Capture the cell that displays the provided text and extract its (x, y) central coordinate. 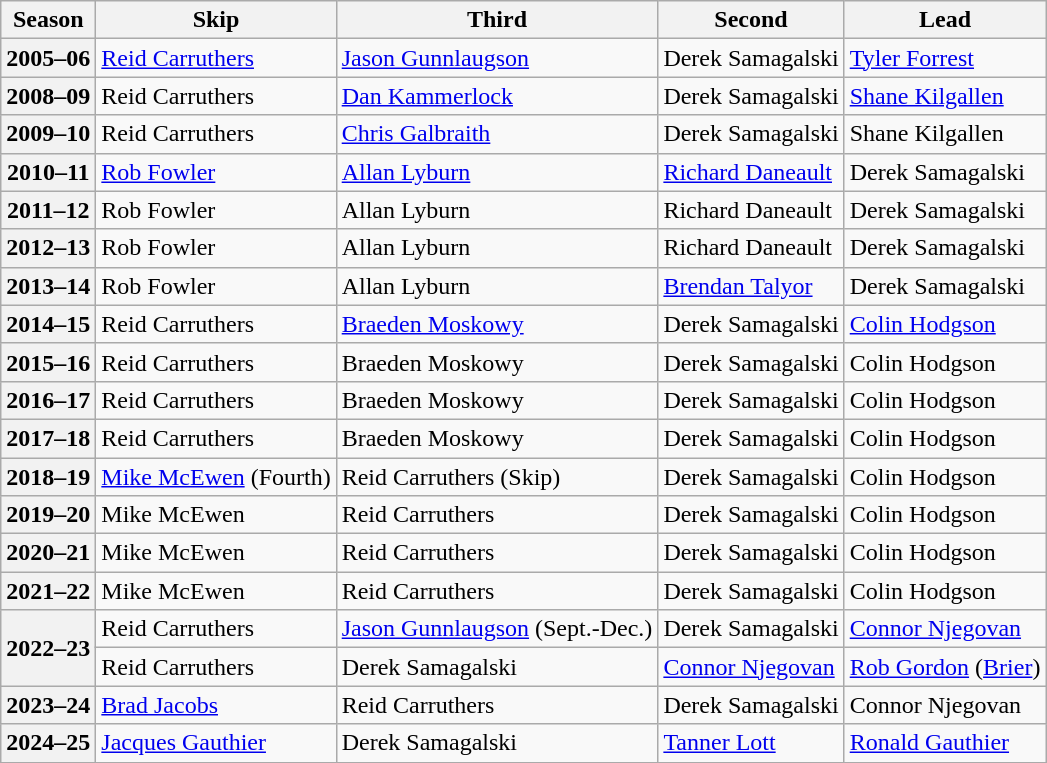
2010–11 (48, 172)
Tyler Forrest (945, 58)
Third (497, 20)
2011–12 (48, 210)
2019–20 (48, 515)
2021–22 (48, 591)
Jacques Gauthier (216, 743)
2023–24 (48, 705)
2024–25 (48, 743)
Season (48, 20)
Skip (216, 20)
Lead (945, 20)
Dan Kammerlock (497, 96)
Tanner Lott (751, 743)
Chris Galbraith (497, 134)
2018–19 (48, 477)
2022–23 (48, 648)
Jason Gunnlaugson (497, 58)
Brendan Talyor (751, 286)
Mike McEwen (Fourth) (216, 477)
2012–13 (48, 248)
Reid Carruthers (Skip) (497, 477)
2017–18 (48, 438)
2015–16 (48, 362)
Rob Gordon (Brier) (945, 667)
Second (751, 20)
2008–09 (48, 96)
2016–17 (48, 400)
2009–10 (48, 134)
Ronald Gauthier (945, 743)
2005–06 (48, 58)
2020–21 (48, 553)
Brad Jacobs (216, 705)
2013–14 (48, 286)
Jason Gunnlaugson (Sept.-Dec.) (497, 629)
2014–15 (48, 324)
